For the text-containing cell, return its midpoint in (X, Y) coordinate format. 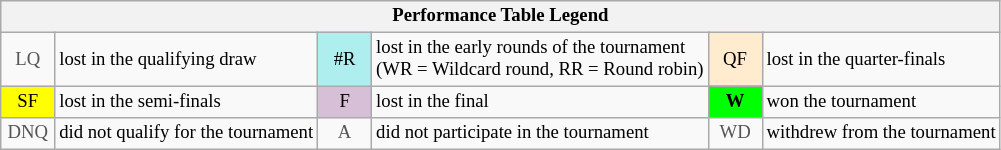
QF (735, 60)
lost in the quarter-finals (881, 60)
A (345, 134)
LQ (28, 60)
#R (345, 60)
did not participate in the tournament (540, 134)
won the tournament (881, 102)
lost in the qualifying draw (186, 60)
DNQ (28, 134)
SF (28, 102)
W (735, 102)
did not qualify for the tournament (186, 134)
lost in the final (540, 102)
withdrew from the tournament (881, 134)
WD (735, 134)
F (345, 102)
lost in the semi-finals (186, 102)
lost in the early rounds of the tournament(WR = Wildcard round, RR = Round robin) (540, 60)
Performance Table Legend (500, 16)
